Extract the (X, Y) coordinate from the center of the cell holding the provided text.  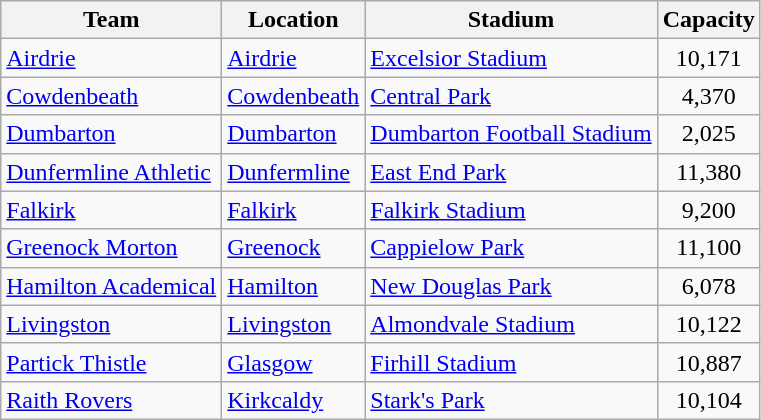
Location (294, 20)
Dunfermline (294, 172)
10,122 (708, 324)
6,078 (708, 286)
Almondvale Stadium (511, 324)
New Douglas Park (511, 286)
Hamilton (294, 286)
Excelsior Stadium (511, 58)
East End Park (511, 172)
10,104 (708, 400)
Kirkcaldy (294, 400)
Stadium (511, 20)
Hamilton Academical (112, 286)
10,171 (708, 58)
Dumbarton Football Stadium (511, 134)
Greenock Morton (112, 248)
4,370 (708, 96)
Glasgow (294, 362)
Capacity (708, 20)
11,380 (708, 172)
Falkirk Stadium (511, 210)
Greenock (294, 248)
Firhill Stadium (511, 362)
Dunfermline Athletic (112, 172)
Central Park (511, 96)
10,887 (708, 362)
11,100 (708, 248)
2,025 (708, 134)
Raith Rovers (112, 400)
Cappielow Park (511, 248)
Stark's Park (511, 400)
9,200 (708, 210)
Team (112, 20)
Partick Thistle (112, 362)
